Provide the (X, Y) coordinate of the cell's center where the given text is located.  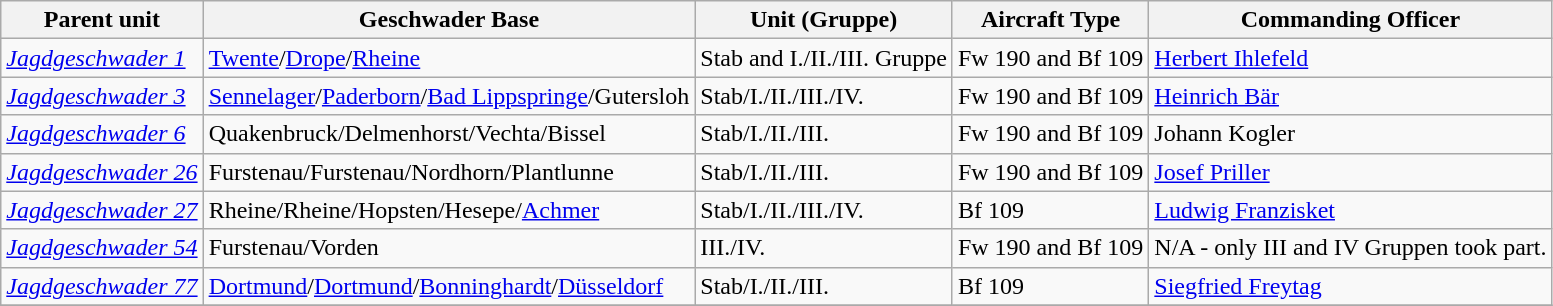
N/A - only III and IV Gruppen took part. (1350, 248)
Jagdgeschwader 6 (102, 134)
Johann Kogler (1350, 134)
Jagdgeschwader 1 (102, 58)
Twente/Drope/Rheine (449, 58)
Rheine/Rheine/Hopsten/Hesepe/Achmer (449, 210)
Jagdgeschwader 3 (102, 96)
Jagdgeschwader 27 (102, 210)
Josef Priller (1350, 172)
Stab and I./II./III. Gruppe (824, 58)
Geschwader Base (449, 20)
Parent unit (102, 20)
Siegfried Freytag (1350, 286)
Commanding Officer (1350, 20)
Heinrich Bär (1350, 96)
Sennelager/Paderborn/Bad Lippspringe/Gutersloh (449, 96)
Jagdgeschwader 54 (102, 248)
Ludwig Franzisket (1350, 210)
Jagdgeschwader 26 (102, 172)
Quakenbruck/Delmenhorst/Vechta/Bissel (449, 134)
Herbert Ihlefeld (1350, 58)
Unit (Gruppe) (824, 20)
Aircraft Type (1050, 20)
Jagdgeschwader 77 (102, 286)
Furstenau/Vorden (449, 248)
III./IV. (824, 248)
Dortmund/Dortmund/Bonninghardt/Düsseldorf (449, 286)
Furstenau/Furstenau/Nordhorn/Plantlunne (449, 172)
